Provide the (x, y) coordinate of the cell's center where the given text is located.  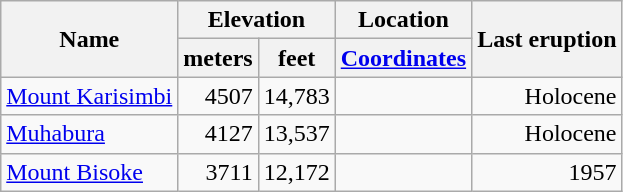
1957 (547, 172)
Name (90, 39)
3711 (218, 172)
Mount Bisoke (90, 172)
meters (218, 58)
4507 (218, 96)
Elevation (256, 20)
13,537 (296, 134)
feet (296, 58)
12,172 (296, 172)
Mount Karisimbi (90, 96)
Location (403, 20)
Coordinates (403, 58)
4127 (218, 134)
Muhabura (90, 134)
Last eruption (547, 39)
14,783 (296, 96)
